Capture the cell that displays the provided text and extract its [x, y] central coordinate. 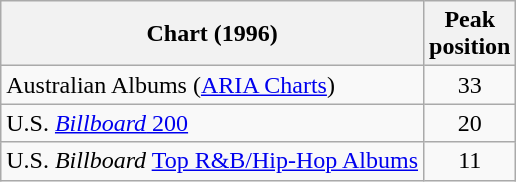
20 [470, 123]
U.S. Billboard 200 [212, 123]
Peakposition [470, 34]
11 [470, 161]
33 [470, 85]
Chart (1996) [212, 34]
Australian Albums (ARIA Charts) [212, 85]
U.S. Billboard Top R&B/Hip-Hop Albums [212, 161]
